Scan for the cell matching the given text and deliver its [x, y] coordinate at center. 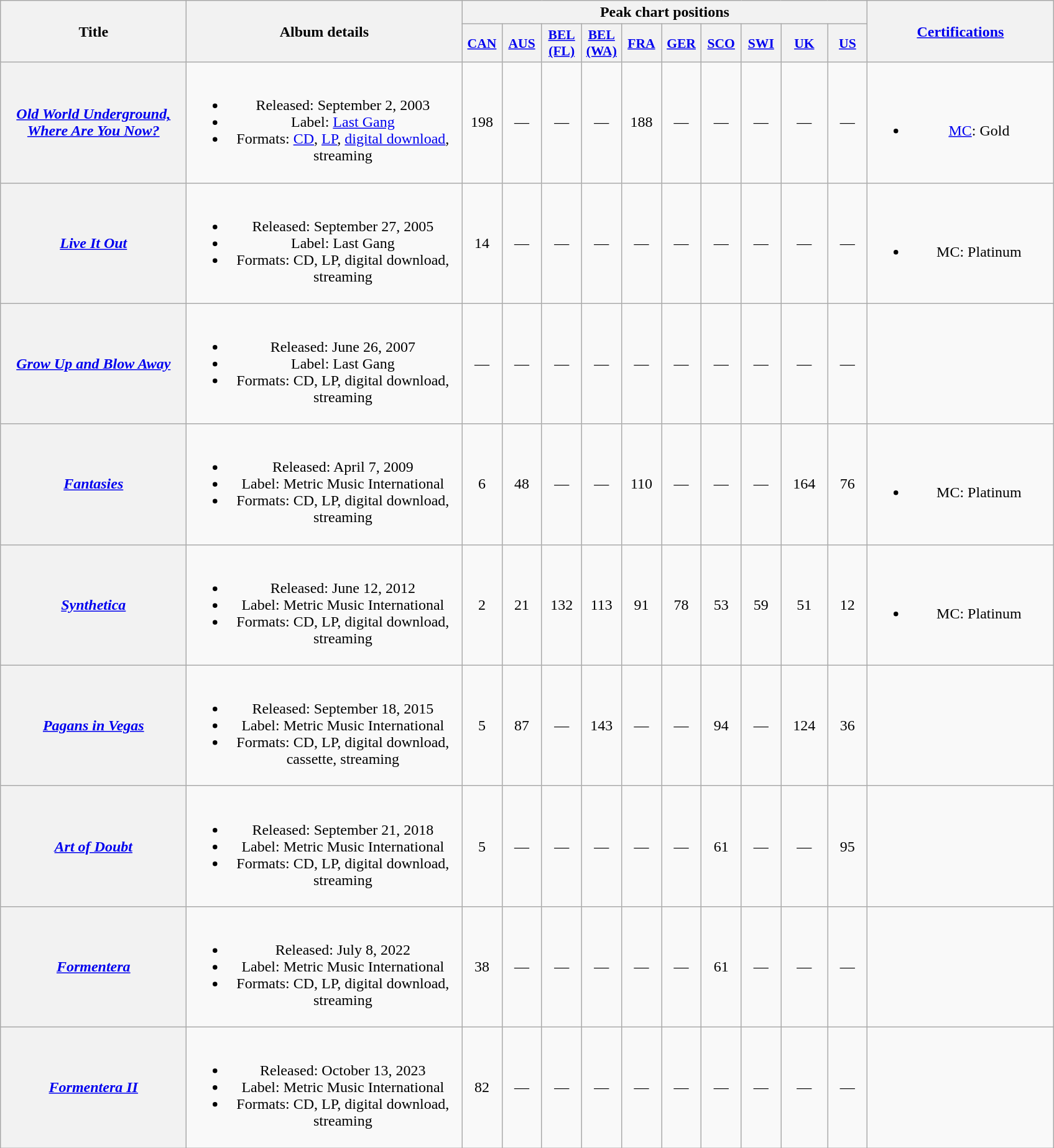
AUS [522, 44]
78 [682, 605]
Certifications [960, 31]
48 [522, 484]
59 [761, 605]
Released: June 26, 2007 Label: Last GangFormats: CD, LP, digital download, streaming [325, 364]
51 [805, 605]
Grow Up and Blow Away [93, 364]
21 [522, 605]
Formentera [93, 967]
94 [721, 725]
Released: September 21, 2018Label: Metric Music InternationalFormats: CD, LP, digital download, streaming [325, 846]
Live It Out [93, 243]
US [848, 44]
87 [522, 725]
2 [482, 605]
6 [482, 484]
95 [848, 846]
Released: April 7, 2009 Label: Metric Music InternationalFormats: CD, LP, digital download, streaming [325, 484]
Released: October 13, 2023Label: Metric Music InternationalFormats: CD, LP, digital download, streaming [325, 1087]
14 [482, 243]
113 [601, 605]
124 [805, 725]
143 [601, 725]
36 [848, 725]
Released: June 12, 2012 Label: Metric Music InternationalFormats: CD, LP, digital download, streaming [325, 605]
FRA [641, 44]
38 [482, 967]
Title [93, 31]
BEL(WA) [601, 44]
SCO [721, 44]
Pagans in Vegas [93, 725]
MC: Gold [960, 122]
132 [562, 605]
CAN [482, 44]
76 [848, 484]
53 [721, 605]
Released: September 2, 2003 Label: Last GangFormats: CD, LP, digital download, streaming [325, 122]
82 [482, 1087]
188 [641, 122]
110 [641, 484]
Released: September 27, 2005 Label: Last GangFormats: CD, LP, digital download, streaming [325, 243]
UK [805, 44]
198 [482, 122]
Peak chart positions [665, 12]
164 [805, 484]
91 [641, 605]
Released: September 18, 2015Label: Metric Music InternationalFormats: CD, LP, digital download, cassette, streaming [325, 725]
Art of Doubt [93, 846]
12 [848, 605]
GER [682, 44]
BEL(FL) [562, 44]
Formentera II [93, 1087]
Old World Underground, Where Are You Now? [93, 122]
Fantasies [93, 484]
SWI [761, 44]
Released: July 8, 2022Label: Metric Music InternationalFormats: CD, LP, digital download, streaming [325, 967]
Album details [325, 31]
Synthetica [93, 605]
